Return [X, Y] of the center of cell containing provided text 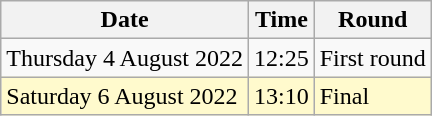
Final [372, 96]
Time [281, 20]
12:25 [281, 58]
Thursday 4 August 2022 [125, 58]
13:10 [281, 96]
Date [125, 20]
Saturday 6 August 2022 [125, 96]
Round [372, 20]
First round [372, 58]
